For the text-containing cell, return its midpoint in (x, y) coordinate format. 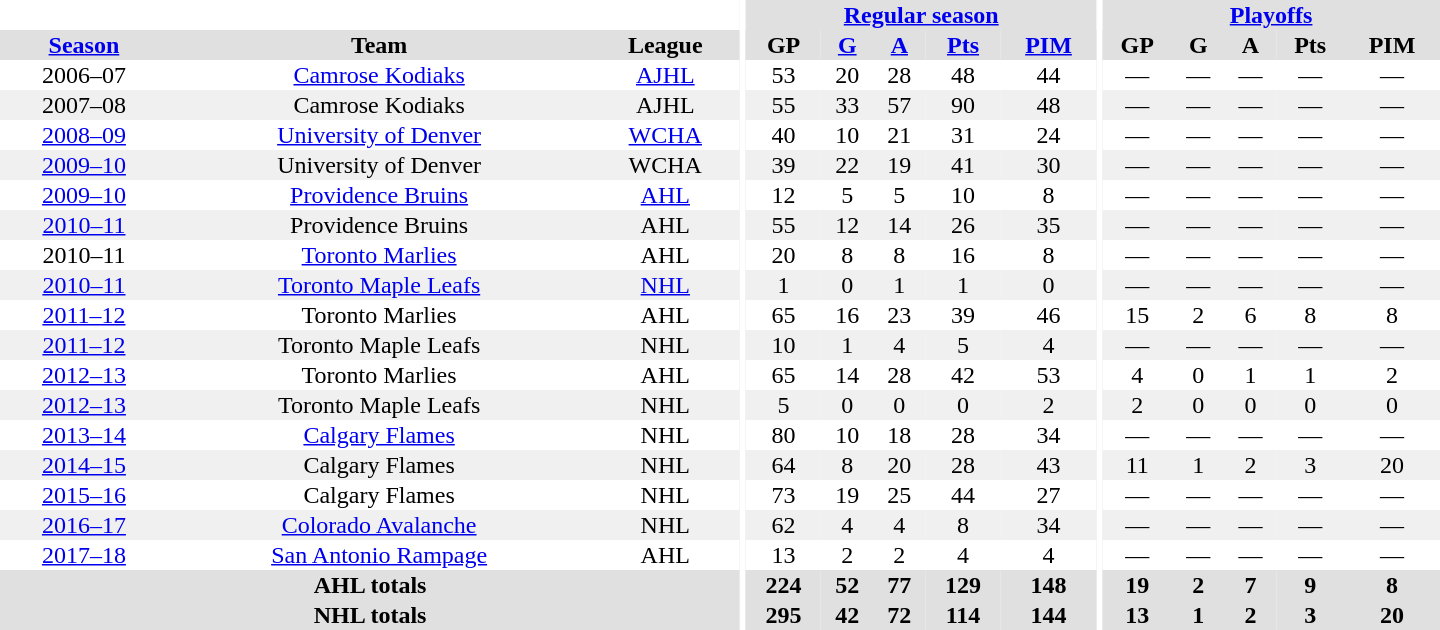
43 (1049, 465)
41 (962, 165)
30 (1049, 165)
27 (1049, 495)
62 (784, 525)
77 (899, 585)
Team (380, 45)
26 (962, 225)
80 (784, 435)
AHL totals (370, 585)
11 (1137, 465)
9 (1310, 585)
295 (784, 615)
40 (784, 135)
6 (1250, 315)
114 (962, 615)
148 (1049, 585)
129 (962, 585)
League (665, 45)
144 (1049, 615)
2006–07 (84, 75)
35 (1049, 225)
72 (899, 615)
224 (784, 585)
Season (84, 45)
46 (1049, 315)
2007–08 (84, 105)
22 (847, 165)
Regular season (921, 15)
Playoffs (1271, 15)
90 (962, 105)
7 (1250, 585)
33 (847, 105)
2016–17 (84, 525)
2014–15 (84, 465)
2008–09 (84, 135)
18 (899, 435)
NHL totals (370, 615)
23 (899, 315)
57 (899, 105)
31 (962, 135)
24 (1049, 135)
25 (899, 495)
San Antonio Rampage (380, 555)
52 (847, 585)
73 (784, 495)
64 (784, 465)
2013–14 (84, 435)
2017–18 (84, 555)
15 (1137, 315)
21 (899, 135)
2015–16 (84, 495)
Colorado Avalanche (380, 525)
